Provide the (X, Y) coordinate of the cell's center where the given text is located.  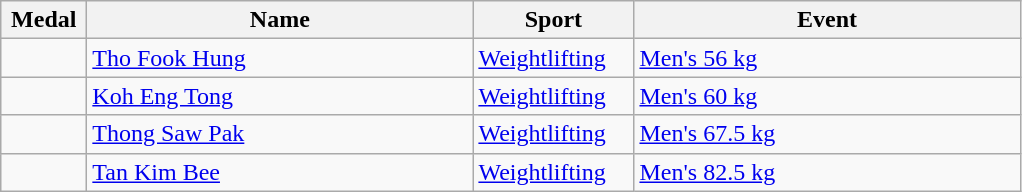
Koh Eng Tong (280, 96)
Sport (554, 20)
Event (827, 20)
Tho Fook Hung (280, 58)
Men's 82.5 kg (827, 172)
Name (280, 20)
Men's 67.5 kg (827, 134)
Men's 60 kg (827, 96)
Medal (44, 20)
Thong Saw Pak (280, 134)
Tan Kim Bee (280, 172)
Men's 56 kg (827, 58)
